Pinpoint the cell where the given text exists, returning its (X, Y) midpoint coordinate. 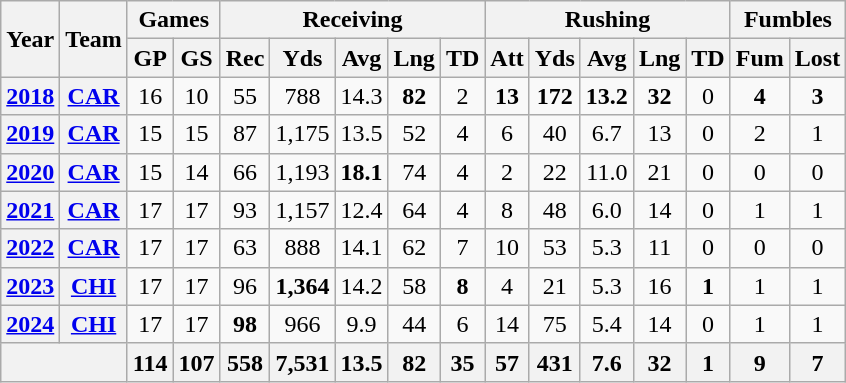
14.2 (362, 286)
Team (94, 39)
966 (302, 324)
98 (245, 324)
12.4 (362, 210)
107 (196, 362)
93 (245, 210)
Lost (817, 58)
14.3 (362, 96)
75 (554, 324)
96 (245, 286)
35 (462, 362)
Year (30, 39)
1,364 (302, 286)
Games (174, 20)
431 (554, 362)
22 (554, 172)
64 (414, 210)
11.0 (606, 172)
2020 (30, 172)
6.0 (606, 210)
40 (554, 134)
1,175 (302, 134)
3 (817, 96)
87 (245, 134)
558 (245, 362)
2019 (30, 134)
1,157 (302, 210)
11 (659, 248)
2024 (30, 324)
7.6 (606, 362)
9 (760, 362)
55 (245, 96)
888 (302, 248)
GS (196, 58)
18.1 (362, 172)
5.4 (606, 324)
63 (245, 248)
53 (554, 248)
44 (414, 324)
Receiving (352, 20)
58 (414, 286)
14.1 (362, 248)
172 (554, 96)
1,193 (302, 172)
13.2 (606, 96)
9.9 (362, 324)
7,531 (302, 362)
74 (414, 172)
2022 (30, 248)
52 (414, 134)
2023 (30, 286)
Rec (245, 58)
GP (150, 58)
6.7 (606, 134)
57 (507, 362)
Att (507, 58)
2018 (30, 96)
62 (414, 248)
788 (302, 96)
2021 (30, 210)
Rushing (608, 20)
66 (245, 172)
48 (554, 210)
114 (150, 362)
Fumbles (788, 20)
Fum (760, 58)
